Capture the cell that displays the provided text and extract its [x, y] central coordinate. 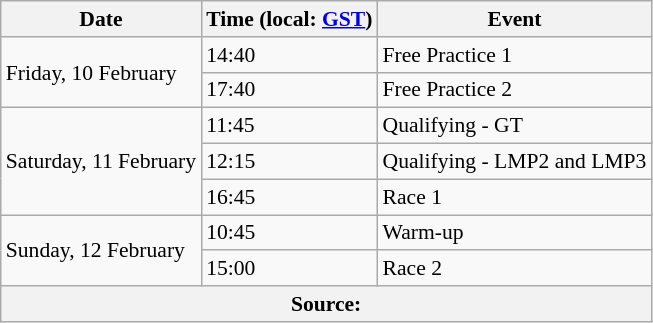
17:40 [289, 90]
Race 1 [515, 197]
Qualifying - GT [515, 126]
12:15 [289, 162]
Free Practice 1 [515, 55]
11:45 [289, 126]
10:45 [289, 233]
Friday, 10 February [101, 72]
Event [515, 19]
Time (local: GST) [289, 19]
Date [101, 19]
15:00 [289, 269]
Source: [326, 304]
16:45 [289, 197]
Sunday, 12 February [101, 250]
Free Practice 2 [515, 90]
Warm-up [515, 233]
Race 2 [515, 269]
14:40 [289, 55]
Qualifying - LMP2 and LMP3 [515, 162]
Saturday, 11 February [101, 162]
